Capture the cell that displays the provided text and extract its [x, y] central coordinate. 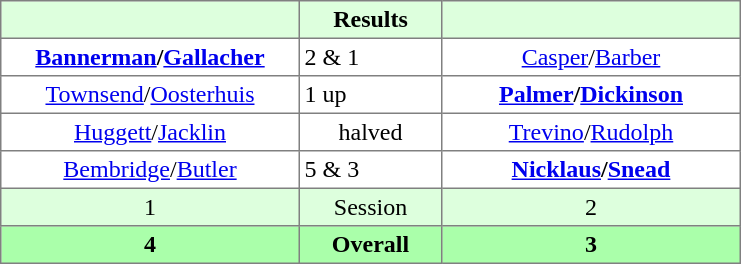
Palmer/Dickinson [591, 95]
Trevino/Rudolph [591, 132]
Townsend/Oosterhuis [150, 95]
Huggett/Jacklin [150, 132]
Bannerman/Gallacher [150, 57]
halved [370, 132]
Results [370, 20]
5 & 3 [370, 170]
4 [150, 245]
1 up [370, 95]
2 & 1 [370, 57]
Overall [370, 245]
Nicklaus/Snead [591, 170]
Casper/Barber [591, 57]
1 [150, 207]
3 [591, 245]
Session [370, 207]
Bembridge/Butler [150, 170]
2 [591, 207]
